Identify which cell holds the provided text, then report its (x, y) central coordinate. 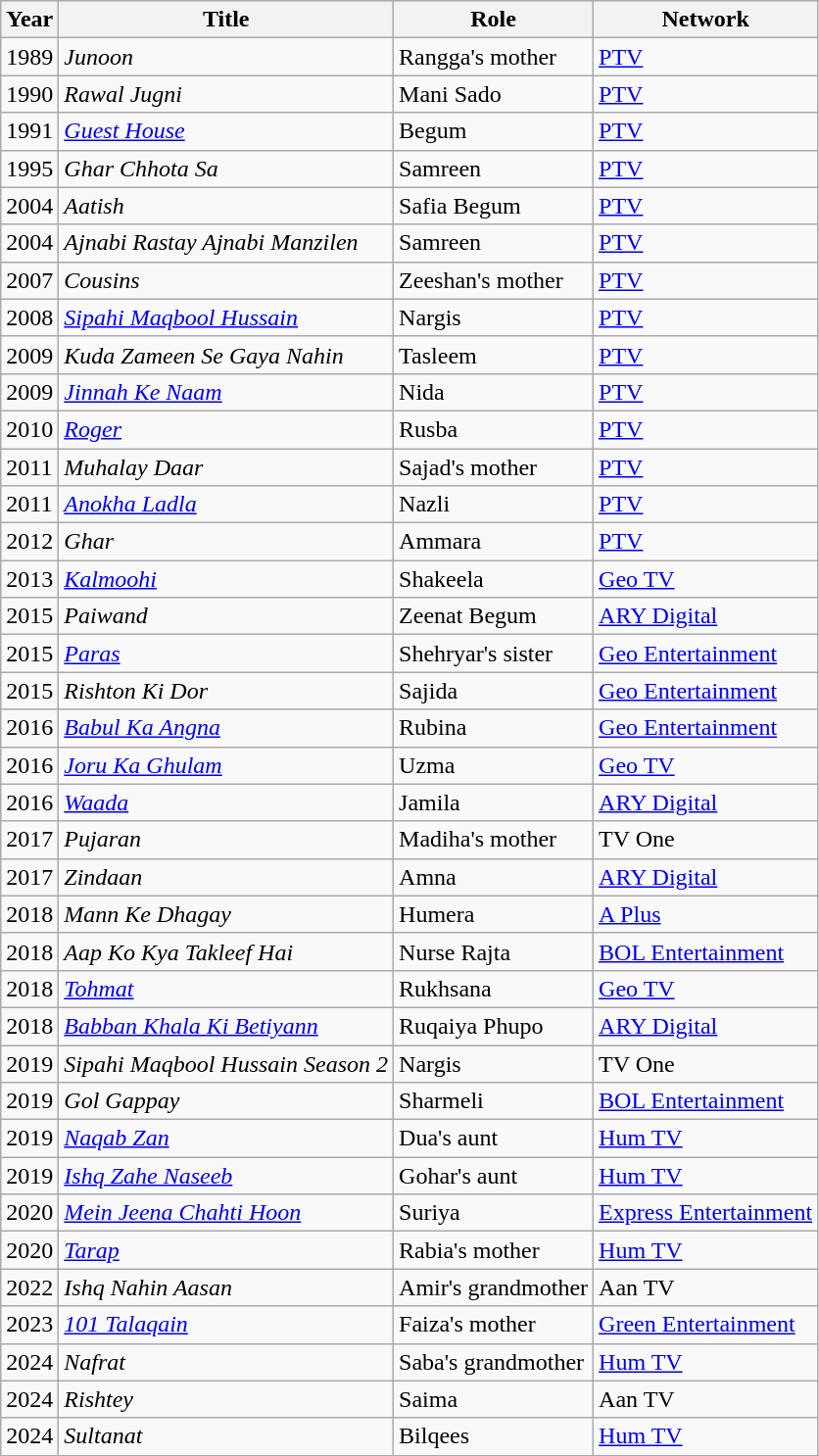
Safia Begum (494, 206)
Pujaran (226, 840)
Jinnah Ke Naam (226, 392)
Babban Khala Ki Betiyann (226, 1026)
Naqab Zan (226, 1139)
Shakeela (494, 579)
1990 (29, 94)
Express Entertainment (705, 1213)
Rukhsana (494, 989)
Saba's grandmother (494, 1362)
Ruqaiya Phupo (494, 1026)
Bilqees (494, 1436)
Sharmeli (494, 1101)
Sultanat (226, 1436)
Junoon (226, 57)
Tarap (226, 1250)
Humera (494, 914)
Zeeshan's mother (494, 280)
Uzma (494, 765)
Nafrat (226, 1362)
Dua's aunt (494, 1139)
Nida (494, 392)
Aatish (226, 206)
Anokha Ladla (226, 505)
Roger (226, 429)
Mein Jeena Chahti Hoon (226, 1213)
2008 (29, 317)
Gohar's aunt (494, 1176)
Rishton Ki Dor (226, 691)
A Plus (705, 914)
Amna (494, 877)
Sajida (494, 691)
Ishq Nahin Aasan (226, 1287)
Rangga's mother (494, 57)
Ishq Zahe Naseeb (226, 1176)
Saima (494, 1399)
Kuda Zameen Se Gaya Nahin (226, 355)
Role (494, 20)
Tasleem (494, 355)
Jamila (494, 802)
2007 (29, 280)
2013 (29, 579)
Kalmoohi (226, 579)
Nurse Rajta (494, 951)
Ghar (226, 542)
Paras (226, 654)
Sipahi Maqbool Hussain (226, 317)
Ghar Chhota Sa (226, 169)
Sipahi Maqbool Hussain Season 2 (226, 1063)
Ajnabi Rastay Ajnabi Manzilen (226, 243)
2022 (29, 1287)
Babul Ka Angna (226, 728)
Begum (494, 131)
Mani Sado (494, 94)
Ammara (494, 542)
Aap Ko Kya Takleef Hai (226, 951)
Nazli (494, 505)
Rawal Jugni (226, 94)
Rabia's mother (494, 1250)
Zindaan (226, 877)
Tohmat (226, 989)
Shehryar's sister (494, 654)
Gol Gappay (226, 1101)
1991 (29, 131)
Year (29, 20)
Mann Ke Dhagay (226, 914)
Faiza's mother (494, 1325)
Waada (226, 802)
Rusba (494, 429)
Zeenat Begum (494, 616)
2010 (29, 429)
Network (705, 20)
Muhalay Daar (226, 467)
2023 (29, 1325)
Cousins (226, 280)
Joru Ka Ghulam (226, 765)
Amir's grandmother (494, 1287)
2012 (29, 542)
Rishtey (226, 1399)
Paiwand (226, 616)
101 Talaqain (226, 1325)
Guest House (226, 131)
1989 (29, 57)
Madiha's mother (494, 840)
Green Entertainment (705, 1325)
Title (226, 20)
Sajad's mother (494, 467)
Rubina (494, 728)
Suriya (494, 1213)
1995 (29, 169)
